Output the [x, y] coordinate of the center of the cell containing the given text.  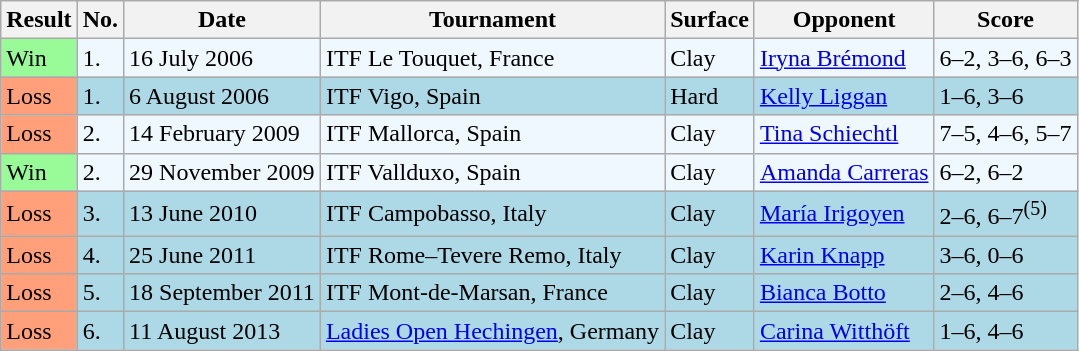
ITF Vallduxo, Spain [492, 172]
6–2, 6–2 [1006, 172]
Kelly Liggan [844, 96]
3. [100, 214]
1–6, 3–6 [1006, 96]
5. [100, 293]
Tina Schiechtl [844, 134]
13 June 2010 [222, 214]
29 November 2009 [222, 172]
6 August 2006 [222, 96]
14 February 2009 [222, 134]
Hard [710, 96]
7–5, 4–6, 5–7 [1006, 134]
ITF Campobasso, Italy [492, 214]
1–6, 4–6 [1006, 331]
ITF Le Touquet, France [492, 58]
Amanda Carreras [844, 172]
3–6, 0–6 [1006, 255]
16 July 2006 [222, 58]
Iryna Brémond [844, 58]
Date [222, 20]
Tournament [492, 20]
11 August 2013 [222, 331]
Result [39, 20]
2–6, 4–6 [1006, 293]
ITF Vigo, Spain [492, 96]
María Irigoyen [844, 214]
ITF Mont-de-Marsan, France [492, 293]
No. [100, 20]
Surface [710, 20]
6–2, 3–6, 6–3 [1006, 58]
Ladies Open Hechingen, Germany [492, 331]
18 September 2011 [222, 293]
Carina Witthöft [844, 331]
Bianca Botto [844, 293]
25 June 2011 [222, 255]
4. [100, 255]
Karin Knapp [844, 255]
2–6, 6–7(5) [1006, 214]
Opponent [844, 20]
ITF Rome–Tevere Remo, Italy [492, 255]
Score [1006, 20]
ITF Mallorca, Spain [492, 134]
6. [100, 331]
